Determine the (X, Y) coordinate at the center of the cell enclosing the given text.  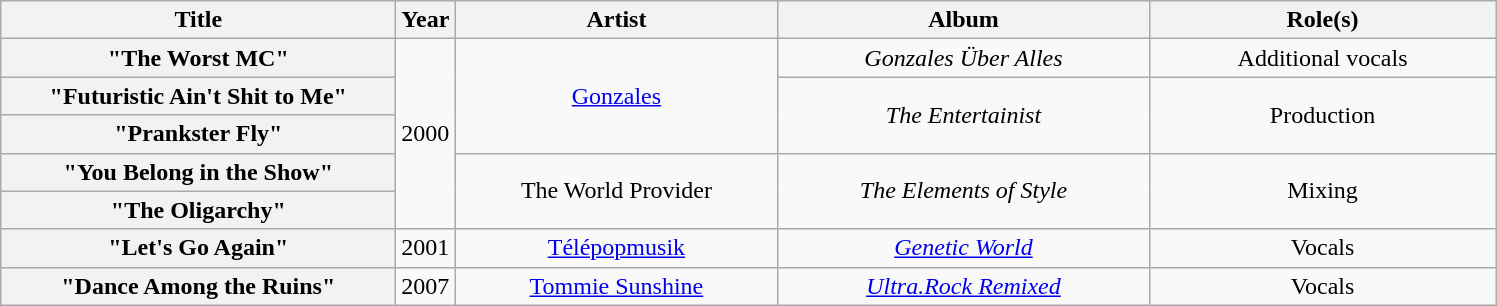
Production (1322, 115)
"Let's Go Again" (198, 248)
Tommie Sunshine (616, 286)
"The Worst MC" (198, 58)
The Elements of Style (964, 191)
The World Provider (616, 191)
Gonzales (616, 96)
Artist (616, 20)
Genetic World (964, 248)
2001 (426, 248)
The Entertainist (964, 115)
Year (426, 20)
Ultra.Rock Remixed (964, 286)
2000 (426, 134)
"The Oligarchy" (198, 210)
"Dance Among the Ruins" (198, 286)
Télépopmusik (616, 248)
"You Belong in the Show" (198, 172)
Mixing (1322, 191)
Gonzales Über Alles (964, 58)
Additional vocals (1322, 58)
Role(s) (1322, 20)
"Prankster Fly" (198, 134)
2007 (426, 286)
Album (964, 20)
Title (198, 20)
"Futuristic Ain't Shit to Me" (198, 96)
